Extract the [x, y] coordinate from the center of the cell holding the provided text.  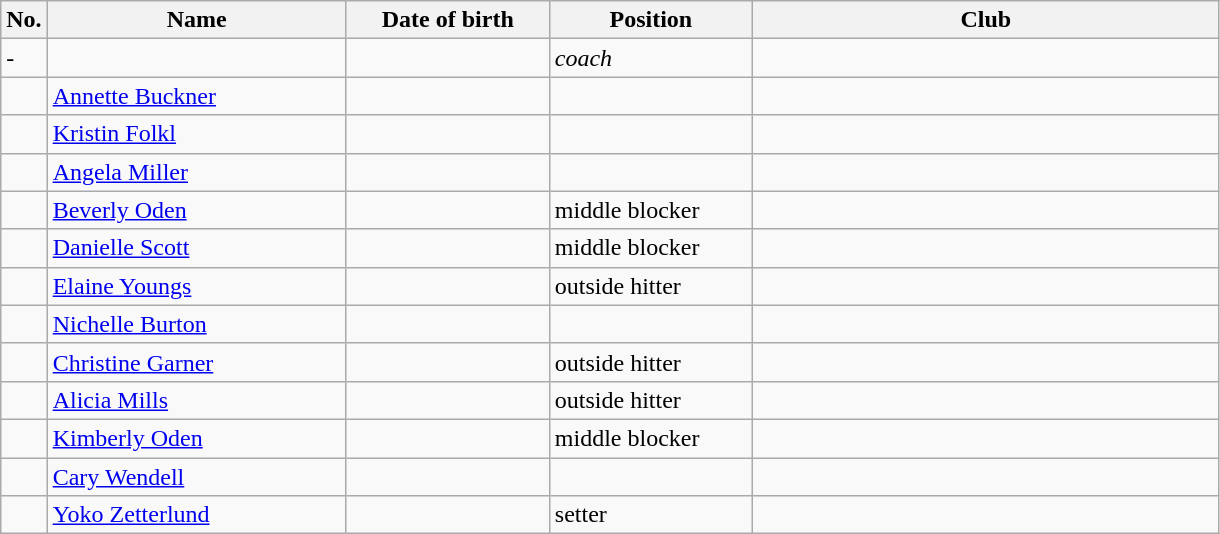
setter [650, 515]
Position [650, 20]
Alicia Mills [196, 400]
Date of birth [448, 20]
Nichelle Burton [196, 324]
Beverly Oden [196, 210]
Kristin Folkl [196, 134]
Angela Miller [196, 172]
coach [650, 58]
Cary Wendell [196, 477]
Yoko Zetterlund [196, 515]
No. [24, 20]
- [24, 58]
Club [986, 20]
Elaine Youngs [196, 286]
Danielle Scott [196, 248]
Christine Garner [196, 362]
Name [196, 20]
Kimberly Oden [196, 438]
Annette Buckner [196, 96]
